Pinpoint the cell where the given text exists, returning its [x, y] midpoint coordinate. 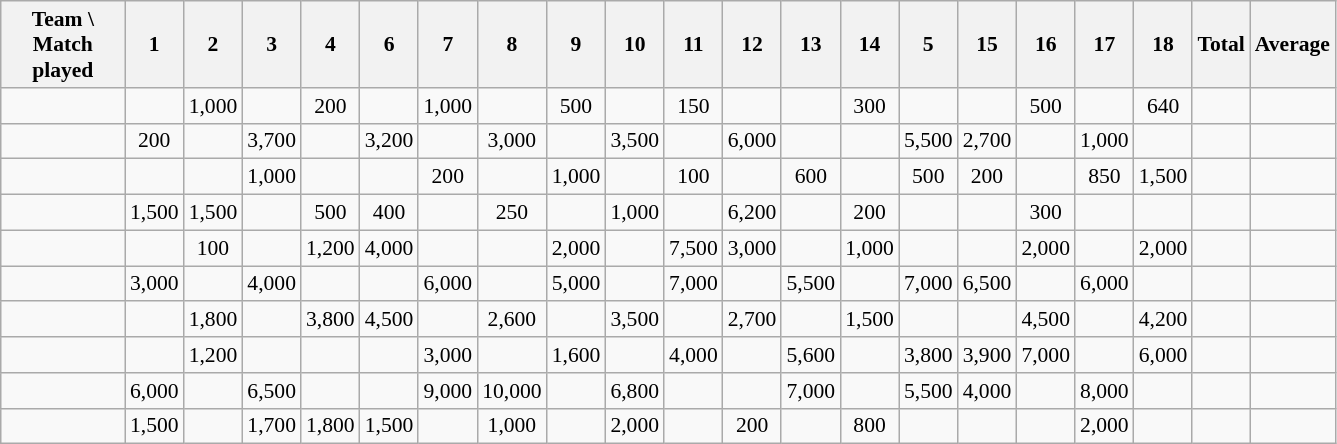
1,600 [576, 355]
9,000 [448, 391]
2 [214, 44]
6,800 [634, 391]
5,000 [576, 284]
4,200 [1164, 320]
15 [988, 44]
16 [1046, 44]
10 [634, 44]
17 [1104, 44]
8,000 [1104, 391]
6,200 [752, 213]
7 [448, 44]
250 [512, 213]
3,200 [390, 141]
Team \ Match played [63, 44]
5 [928, 44]
18 [1164, 44]
Average [1292, 44]
1,700 [272, 426]
640 [1164, 106]
850 [1104, 177]
400 [390, 213]
150 [694, 106]
11 [694, 44]
7,500 [694, 248]
2,600 [512, 320]
6 [390, 44]
3,700 [272, 141]
5,600 [810, 355]
9 [576, 44]
Total [1220, 44]
800 [870, 426]
1 [154, 44]
8 [512, 44]
14 [870, 44]
3 [272, 44]
600 [810, 177]
10,000 [512, 391]
13 [810, 44]
4 [330, 44]
3,900 [988, 355]
12 [752, 44]
